For the text-containing cell, return its midpoint in [x, y] coordinate format. 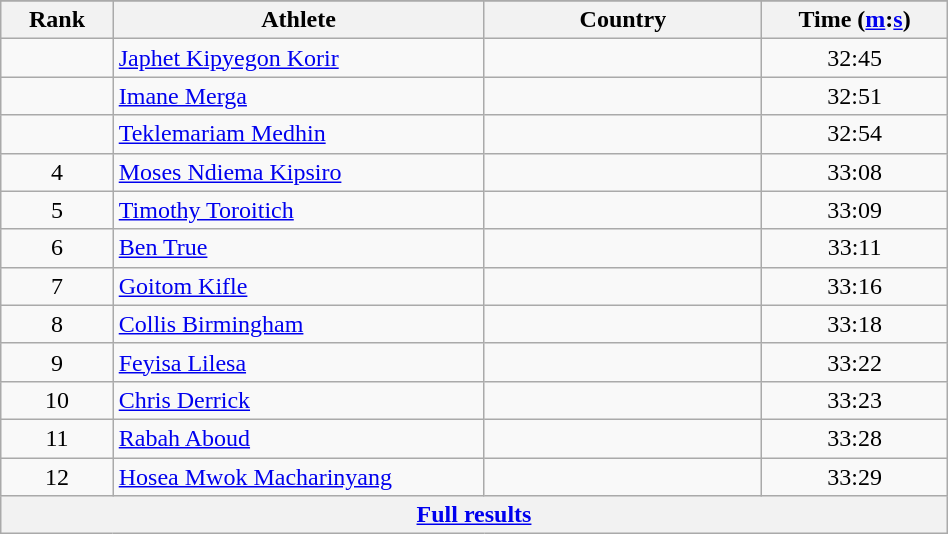
Country [623, 20]
32:54 [854, 134]
Time (m:s) [854, 20]
33:09 [854, 210]
33:23 [854, 400]
Chris Derrick [298, 400]
Feyisa Lilesa [298, 362]
Ben True [298, 248]
9 [57, 362]
Moses Ndiema Kipsiro [298, 172]
33:16 [854, 286]
Timothy Toroitich [298, 210]
Rabah Aboud [298, 438]
33:29 [854, 477]
11 [57, 438]
Japhet Kipyegon Korir [298, 58]
33:08 [854, 172]
Goitom Kifle [298, 286]
12 [57, 477]
Collis Birmingham [298, 324]
Imane Merga [298, 96]
5 [57, 210]
Teklemariam Medhin [298, 134]
Full results [474, 515]
33:28 [854, 438]
7 [57, 286]
33:11 [854, 248]
33:22 [854, 362]
8 [57, 324]
32:51 [854, 96]
10 [57, 400]
Rank [57, 20]
33:18 [854, 324]
6 [57, 248]
Hosea Mwok Macharinyang [298, 477]
4 [57, 172]
Athlete [298, 20]
32:45 [854, 58]
